Locate the cell with the specified text and output its (x, y) center coordinate. 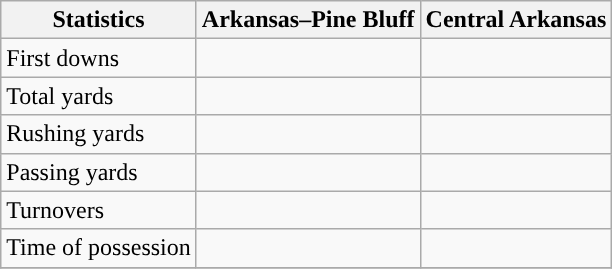
First downs (99, 58)
Central Arkansas (516, 20)
Time of possession (99, 248)
Turnovers (99, 210)
Statistics (99, 20)
Passing yards (99, 172)
Arkansas–Pine Bluff (308, 20)
Total yards (99, 96)
Rushing yards (99, 134)
